Return the [x, y] coordinate for the center point of the cell that contains the specified text.  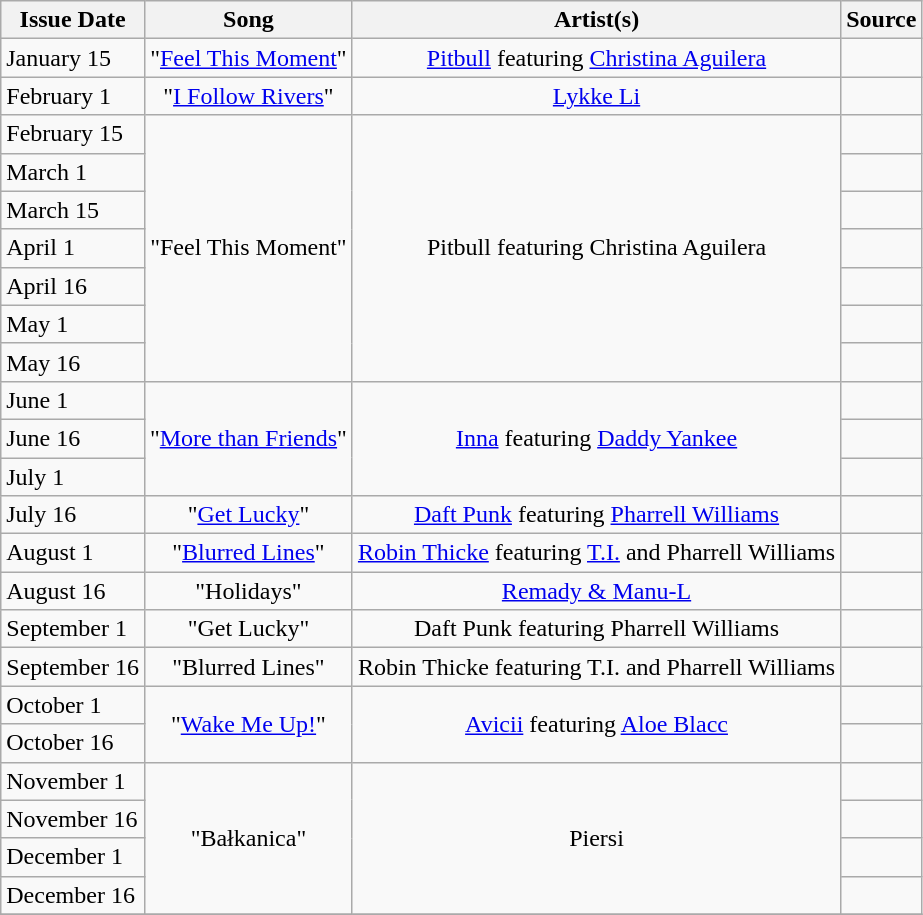
Song [248, 20]
Piersi [596, 838]
October 1 [73, 705]
July 16 [73, 515]
February 1 [73, 96]
November 16 [73, 819]
May 1 [73, 324]
April 16 [73, 286]
April 1 [73, 248]
September 16 [73, 667]
June 16 [73, 438]
January 15 [73, 58]
October 16 [73, 743]
September 1 [73, 629]
December 1 [73, 857]
"I Follow Rivers" [248, 96]
Source [882, 20]
May 16 [73, 362]
June 1 [73, 400]
Issue Date [73, 20]
February 15 [73, 134]
Inna featuring Daddy Yankee [596, 438]
July 1 [73, 477]
August 16 [73, 591]
March 1 [73, 172]
August 1 [73, 553]
Lykke Li [596, 96]
March 15 [73, 210]
Remady & Manu-L [596, 591]
"More than Friends" [248, 438]
"Holidays" [248, 591]
Artist(s) [596, 20]
December 16 [73, 895]
"Bałkanica" [248, 838]
"Wake Me Up!" [248, 724]
November 1 [73, 781]
Avicii featuring Aloe Blacc [596, 724]
